For the text-containing cell, return its midpoint in (X, Y) coordinate format. 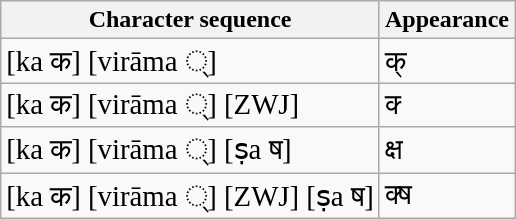
[ka क] [virāma ्] [ṣa ष] (190, 150)
[ka क] [virāma ्] [ZWJ] (190, 105)
क्‍ष (446, 195)
क् (446, 61)
क्‍ (446, 105)
[ka क] [virāma ्] (190, 61)
[ka क] [virāma ्] [ZWJ] [ṣa ष] (190, 195)
क्ष (446, 150)
Appearance (446, 20)
Character sequence (190, 20)
